Return the [x, y] coordinate for the center point of the cell that contains the specified text.  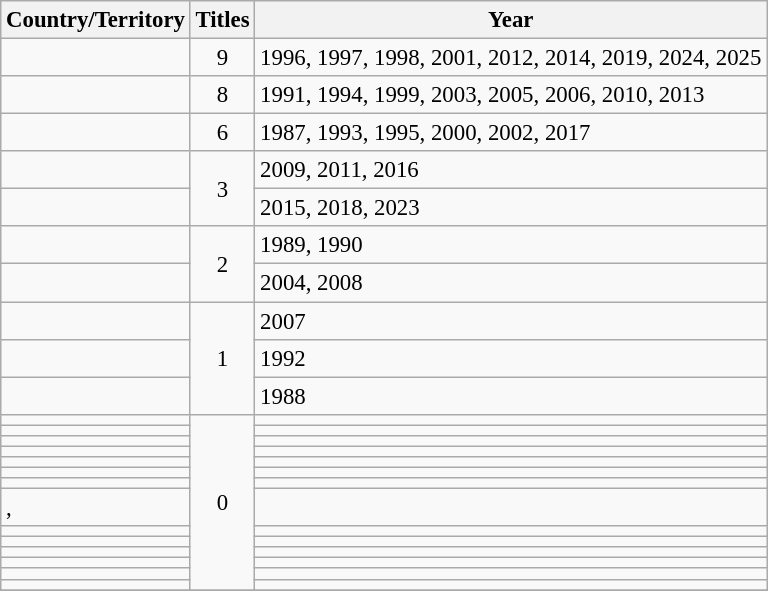
2015, 2018, 2023 [511, 208]
6 [222, 133]
Country/Territory [96, 20]
8 [222, 95]
2004, 2008 [511, 283]
1991, 1994, 1999, 2003, 2005, 2006, 2010, 2013 [511, 95]
1992 [511, 358]
, [96, 508]
1989, 1990 [511, 245]
2 [222, 264]
3 [222, 188]
1987, 1993, 1995, 2000, 2002, 2017 [511, 133]
2007 [511, 321]
1996, 1997, 1998, 2001, 2012, 2014, 2019, 2024, 2025 [511, 58]
1 [222, 358]
1988 [511, 396]
0 [222, 502]
9 [222, 58]
2009, 2011, 2016 [511, 170]
Titles [222, 20]
Year [511, 20]
